Identify which cell holds the provided text, then report its [x, y] central coordinate. 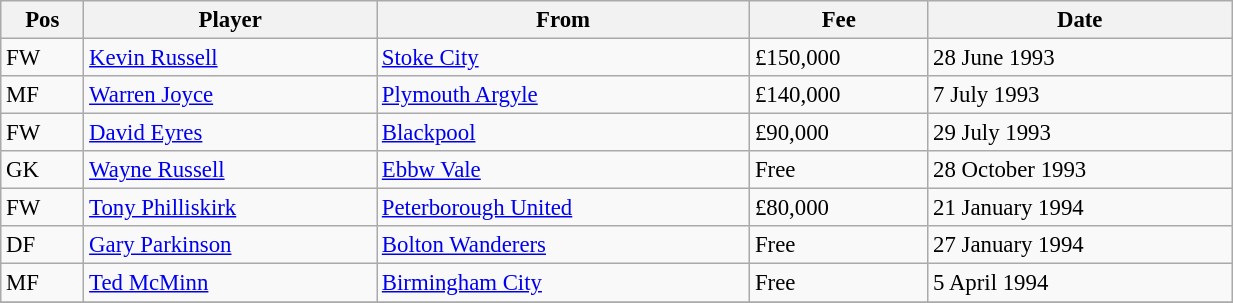
Stoke City [564, 58]
Birmingham City [564, 283]
Warren Joyce [230, 95]
21 January 1994 [1080, 208]
Fee [839, 20]
DF [42, 245]
£140,000 [839, 95]
£150,000 [839, 58]
28 October 1993 [1080, 170]
29 July 1993 [1080, 133]
Bolton Wanderers [564, 245]
Peterborough United [564, 208]
28 June 1993 [1080, 58]
Wayne Russell [230, 170]
Tony Philliskirk [230, 208]
From [564, 20]
Kevin Russell [230, 58]
Date [1080, 20]
£90,000 [839, 133]
GK [42, 170]
David Eyres [230, 133]
Plymouth Argyle [564, 95]
£80,000 [839, 208]
Player [230, 20]
Blackpool [564, 133]
Pos [42, 20]
Ted McMinn [230, 283]
7 July 1993 [1080, 95]
Gary Parkinson [230, 245]
5 April 1994 [1080, 283]
27 January 1994 [1080, 245]
Ebbw Vale [564, 170]
